Pinpoint the cell where the given text exists, returning its [X, Y] midpoint coordinate. 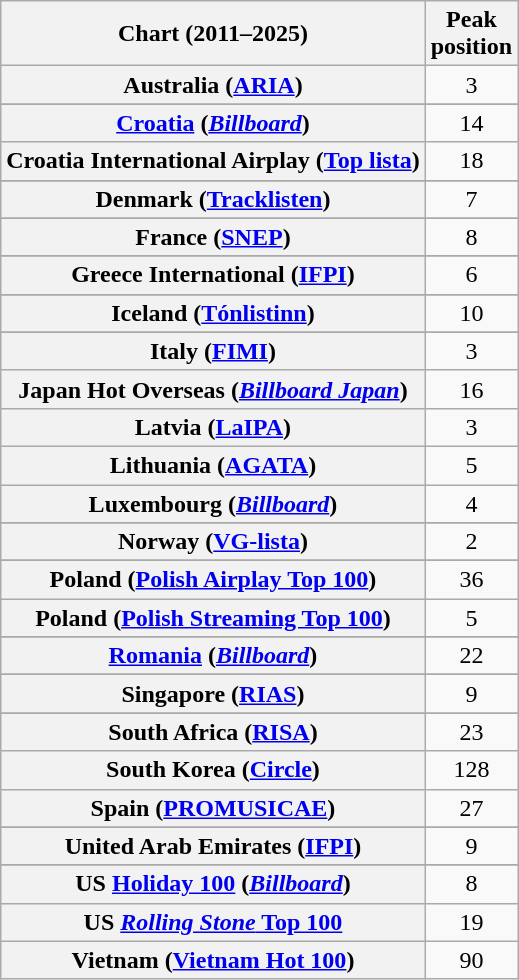
Japan Hot Overseas (Billboard Japan) [213, 389]
France (SNEP) [213, 237]
Peakposition [471, 34]
Poland (Polish Airplay Top 100) [213, 580]
Italy (FIMI) [213, 351]
US Rolling Stone Top 100 [213, 922]
27 [471, 808]
Lithuania (AGATA) [213, 465]
Australia (ARIA) [213, 85]
Singapore (RIAS) [213, 694]
Denmark (Tracklisten) [213, 199]
South Africa (RISA) [213, 732]
16 [471, 389]
22 [471, 656]
Poland (Polish Streaming Top 100) [213, 618]
Norway (VG-lista) [213, 542]
90 [471, 960]
6 [471, 275]
19 [471, 922]
2 [471, 542]
Greece International (IFPI) [213, 275]
US Holiday 100 (Billboard) [213, 884]
10 [471, 313]
Romania (Billboard) [213, 656]
14 [471, 123]
Latvia (LaIPA) [213, 427]
4 [471, 503]
Croatia International Airplay (Top lista) [213, 161]
18 [471, 161]
Vietnam (Vietnam Hot 100) [213, 960]
Luxembourg (Billboard) [213, 503]
128 [471, 770]
7 [471, 199]
23 [471, 732]
Croatia (Billboard) [213, 123]
United Arab Emirates (IFPI) [213, 846]
Iceland (Tónlistinn) [213, 313]
36 [471, 580]
Spain (PROMUSICAE) [213, 808]
Chart (2011–2025) [213, 34]
South Korea (Circle) [213, 770]
